Return the (x, y) coordinate for the center point of the cell that contains the specified text.  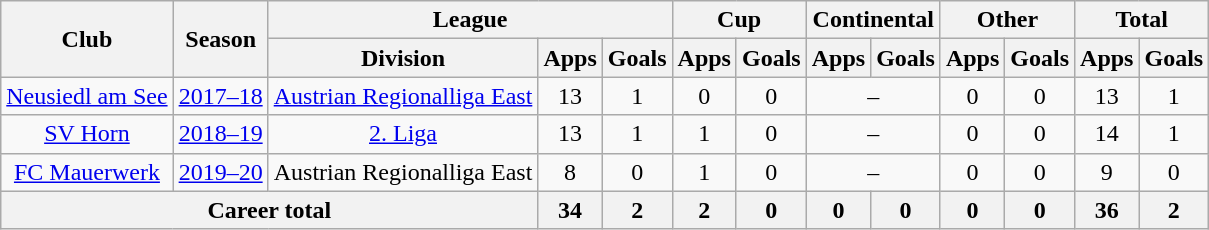
Division (403, 58)
Cup (739, 20)
Continental (873, 20)
League (470, 20)
8 (570, 172)
9 (1107, 172)
SV Horn (87, 134)
Other (1007, 20)
2. Liga (403, 134)
34 (570, 210)
36 (1107, 210)
Season (220, 39)
FC Mauerwerk (87, 172)
Club (87, 39)
2019–20 (220, 172)
14 (1107, 134)
Total (1142, 20)
Career total (270, 210)
2018–19 (220, 134)
Neusiedl am See (87, 96)
2017–18 (220, 96)
